Return [x, y] of the center of cell containing provided text 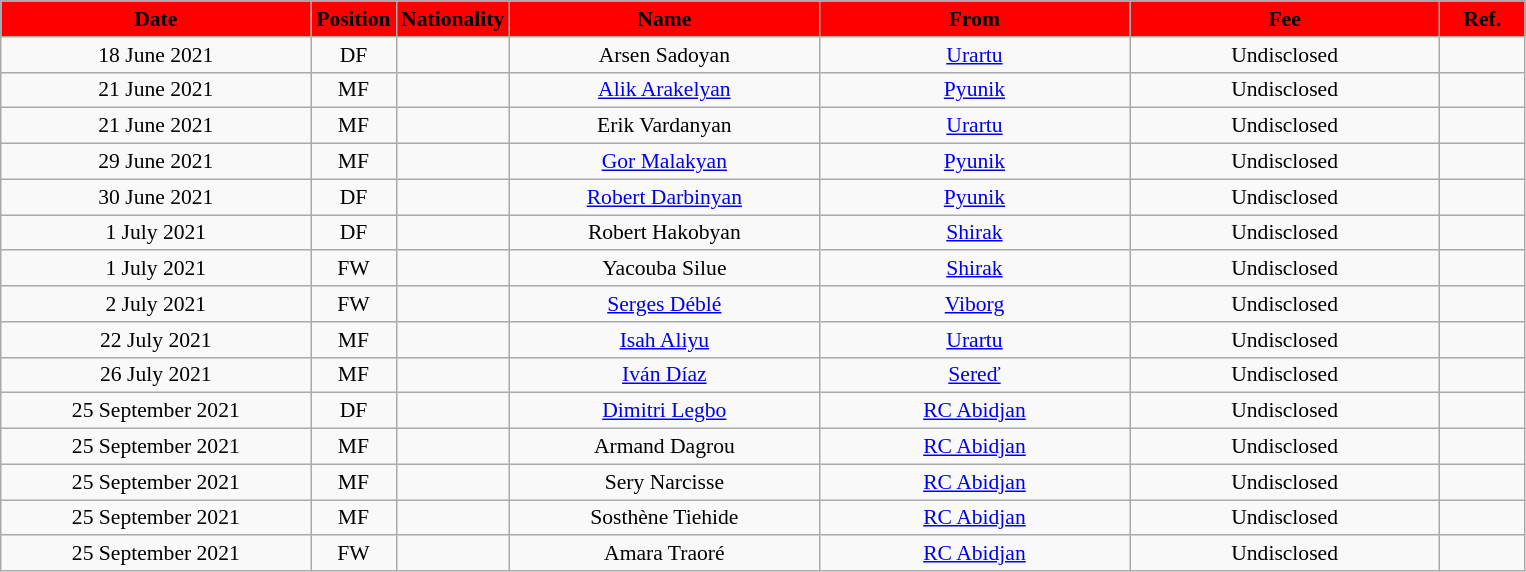
Erik Vardanyan [664, 126]
22 July 2021 [156, 340]
Armand Dagrou [664, 447]
Dimitri Legbo [664, 411]
Arsen Sadoyan [664, 55]
Sosthène Tiehide [664, 518]
Yacouba Silue [664, 269]
Date [156, 19]
Gor Malakyan [664, 162]
Serges Déblé [664, 304]
Robert Darbinyan [664, 197]
Viborg [974, 304]
Position [354, 19]
Nationality [452, 19]
Amara Traoré [664, 554]
29 June 2021 [156, 162]
30 June 2021 [156, 197]
Sereď [974, 375]
From [974, 19]
18 June 2021 [156, 55]
Name [664, 19]
Isah Aliyu [664, 340]
Alik Arakelyan [664, 90]
Fee [1285, 19]
Iván Díaz [664, 375]
2 July 2021 [156, 304]
26 July 2021 [156, 375]
Sery Narcisse [664, 482]
Ref. [1482, 19]
Robert Hakobyan [664, 233]
